Identify which cell holds the provided text, then report its (x, y) central coordinate. 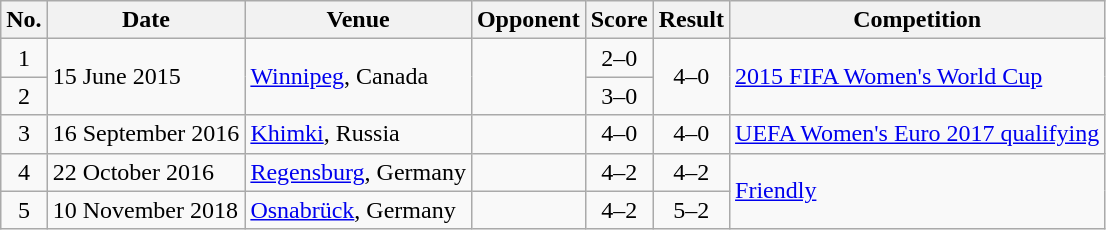
Score (619, 20)
Venue (358, 20)
No. (24, 20)
Friendly (918, 191)
UEFA Women's Euro 2017 qualifying (918, 134)
Osnabrück, Germany (358, 210)
2015 FIFA Women's World Cup (918, 77)
2–0 (619, 58)
Opponent (528, 20)
Date (146, 20)
3 (24, 134)
4 (24, 172)
Regensburg, Germany (358, 172)
16 September 2016 (146, 134)
2 (24, 96)
10 November 2018 (146, 210)
Winnipeg, Canada (358, 77)
Competition (918, 20)
Result (691, 20)
22 October 2016 (146, 172)
15 June 2015 (146, 77)
3–0 (619, 96)
5 (24, 210)
Khimki, Russia (358, 134)
1 (24, 58)
5–2 (691, 210)
